Return [x, y] of the center of cell containing provided text 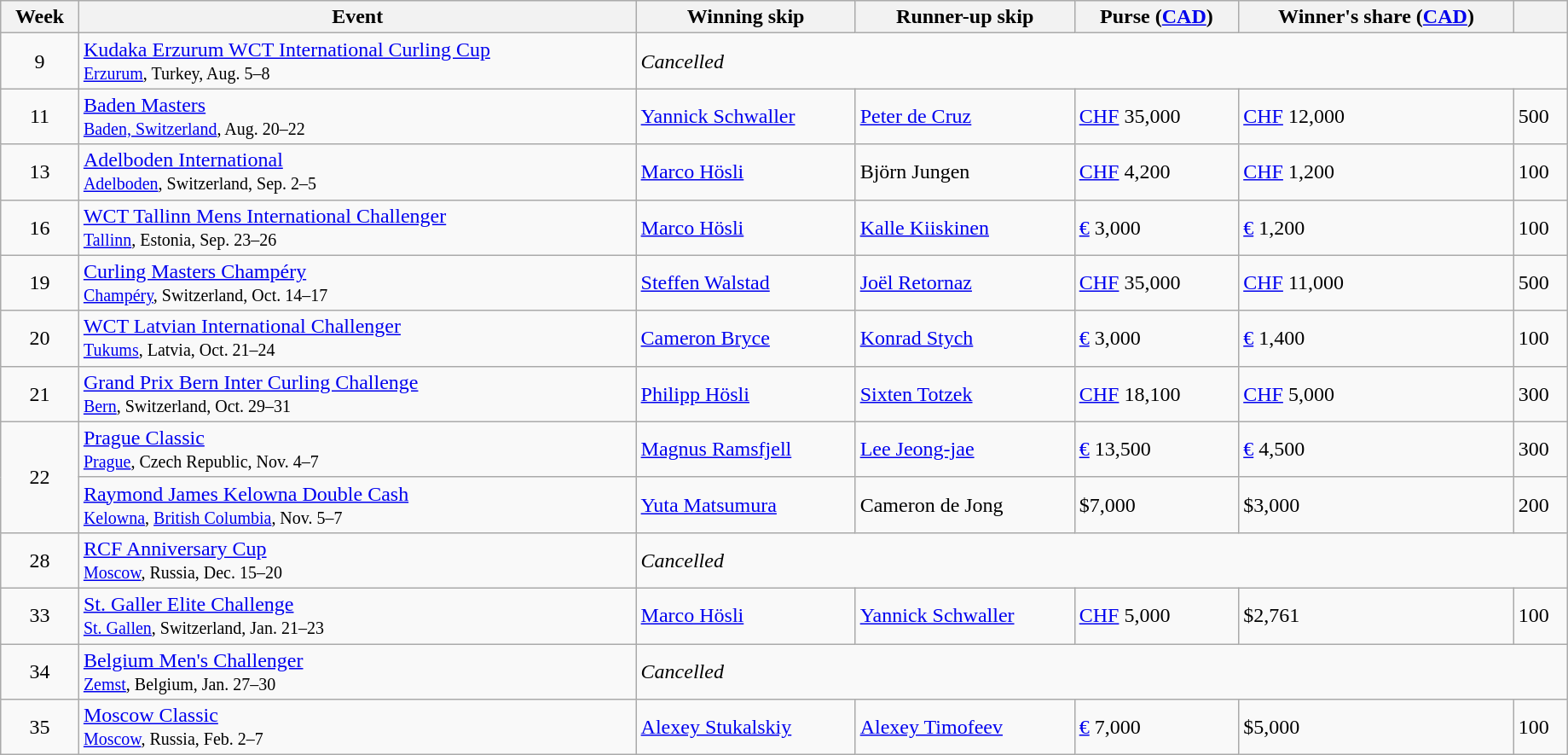
CHF 4,200 [1156, 172]
Philipp Hösli [745, 394]
Magnus Ramsfjell [745, 449]
13 [40, 172]
$5,000 [1376, 727]
Peter de Cruz [965, 116]
Grand Prix Bern Inter Curling Challenge Bern, Switzerland, Oct. 29–31 [357, 394]
CHF 1,200 [1376, 172]
Joël Retornaz [965, 283]
Kudaka Erzurum WCT International Curling Cup Erzurum, Turkey, Aug. 5–8 [357, 61]
Winner's share (CAD) [1376, 17]
Alexey Timofeev [965, 727]
€ 1,200 [1376, 227]
Björn Jungen [965, 172]
WCT Latvian International Challenger Tukums, Latvia, Oct. 21–24 [357, 338]
Winning skip [745, 17]
Curling Masters Champéry Champéry, Switzerland, Oct. 14–17 [357, 283]
Prague Classic Prague, Czech Republic, Nov. 4–7 [357, 449]
$3,000 [1376, 505]
Steffen Walstad [745, 283]
20 [40, 338]
$2,761 [1376, 616]
19 [40, 283]
22 [40, 477]
€ 4,500 [1376, 449]
35 [40, 727]
Adelboden International Adelboden, Switzerland, Sep. 2–5 [357, 172]
Raymond James Kelowna Double Cash Kelowna, British Columbia, Nov. 5–7 [357, 505]
Runner-up skip [965, 17]
Cameron Bryce [745, 338]
CHF 18,100 [1156, 394]
Purse (CAD) [1156, 17]
Moscow Classic Moscow, Russia, Feb. 2–7 [357, 727]
St. Galler Elite Challenge St. Gallen, Switzerland, Jan. 21–23 [357, 616]
Event [357, 17]
Week [40, 17]
Baden Masters Baden, Switzerland, Aug. 20–22 [357, 116]
34 [40, 671]
€ 13,500 [1156, 449]
Alexey Stukalskiy [745, 727]
28 [40, 560]
Lee Jeong-jae [965, 449]
RCF Anniversary Cup Moscow, Russia, Dec. 15–20 [357, 560]
21 [40, 394]
Belgium Men's Challenger Zemst, Belgium, Jan. 27–30 [357, 671]
CHF 11,000 [1376, 283]
33 [40, 616]
$7,000 [1156, 505]
Konrad Stych [965, 338]
11 [40, 116]
9 [40, 61]
€ 1,400 [1376, 338]
Sixten Totzek [965, 394]
CHF 12,000 [1376, 116]
200 [1540, 505]
Kalle Kiiskinen [965, 227]
€ 7,000 [1156, 727]
WCT Tallinn Mens International Challenger Tallinn, Estonia, Sep. 23–26 [357, 227]
Cameron de Jong [965, 505]
16 [40, 227]
Yuta Matsumura [745, 505]
